Return the (X, Y) coordinate for the center point of the cell that contains the specified text.  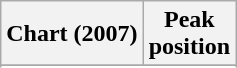
Peakposition (189, 34)
Chart (2007) (72, 34)
